From the cell containing the given text, extract its center point as [X, Y] coordinate. 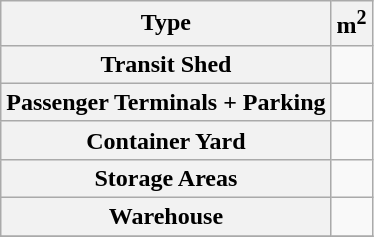
Container Yard [166, 140]
Warehouse [166, 217]
Passenger Terminals + Parking [166, 102]
Transit Shed [166, 64]
Storage Areas [166, 178]
Type [166, 24]
m2 [352, 24]
